Find where the given text appears and provide that cell's center as [X, Y] coordinate. 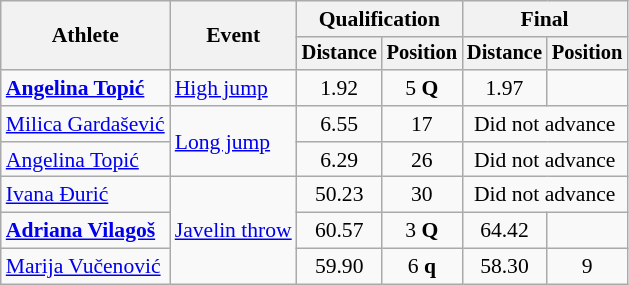
Javelin throw [234, 230]
59.90 [340, 267]
Adriana Vilagoš [86, 231]
Milica Gardašević [86, 124]
64.42 [504, 231]
30 [422, 195]
60.57 [340, 231]
Athlete [86, 36]
1.92 [340, 88]
50.23 [340, 195]
26 [422, 160]
Final [544, 19]
5 Q [422, 88]
9 [587, 267]
1.97 [504, 88]
Qualification [380, 19]
High jump [234, 88]
3 Q [422, 231]
6 q [422, 267]
Ivana Đurić [86, 195]
6.29 [340, 160]
58.30 [504, 267]
Event [234, 36]
17 [422, 124]
6.55 [340, 124]
Marija Vučenović [86, 267]
Long jump [234, 142]
